Return the (x, y) coordinate for the center point of the cell that contains the specified text.  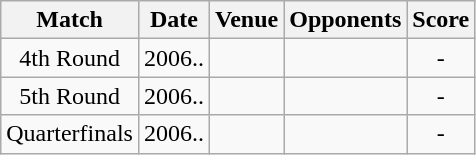
Opponents (346, 20)
Date (174, 20)
Match (70, 20)
4th Round (70, 58)
Score (441, 20)
Venue (246, 20)
5th Round (70, 96)
Quarterfinals (70, 134)
